Output the (X, Y) coordinate of the center of the cell containing the given text.  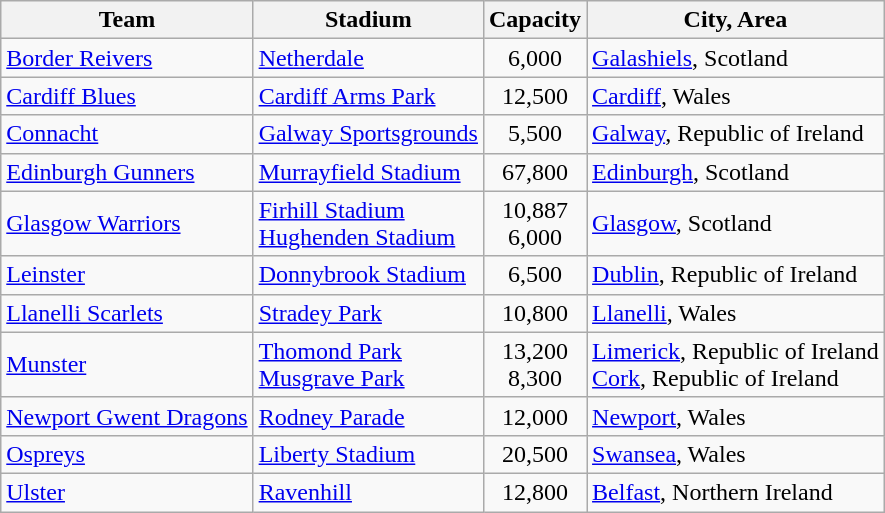
Stadium (368, 20)
Firhill StadiumHughenden Stadium (368, 224)
Leinster (127, 275)
Dublin, Republic of Ireland (736, 275)
67,800 (534, 172)
Belfast, Northern Ireland (736, 492)
Capacity (534, 20)
Netherdale (368, 58)
Galway, Republic of Ireland (736, 134)
Glasgow, Scotland (736, 224)
12,500 (534, 96)
Ulster (127, 492)
Cardiff Arms Park (368, 96)
Newport, Wales (736, 416)
Team (127, 20)
Cardiff Blues (127, 96)
Limerick, Republic of IrelandCork, Republic of Ireland (736, 364)
Munster (127, 364)
Rodney Parade (368, 416)
Connacht (127, 134)
10,800 (534, 313)
Donnybrook Stadium (368, 275)
Swansea, Wales (736, 454)
Galway Sportsgrounds (368, 134)
10,8876,000 (534, 224)
Ospreys (127, 454)
12,000 (534, 416)
Cardiff, Wales (736, 96)
Thomond ParkMusgrave Park (368, 364)
Liberty Stadium (368, 454)
Edinburgh Gunners (127, 172)
Llanelli Scarlets (127, 313)
Ravenhill (368, 492)
Stradey Park (368, 313)
Glasgow Warriors (127, 224)
Edinburgh, Scotland (736, 172)
Galashiels, Scotland (736, 58)
12,800 (534, 492)
6,500 (534, 275)
6,000 (534, 58)
20,500 (534, 454)
13,2008,300 (534, 364)
Murrayfield Stadium (368, 172)
Border Reivers (127, 58)
City, Area (736, 20)
Newport Gwent Dragons (127, 416)
5,500 (534, 134)
Llanelli, Wales (736, 313)
